Search for the cell housing the specified text and yield its (x, y) center coordinate. 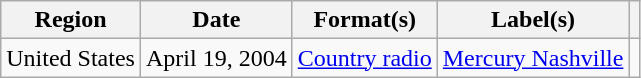
April 19, 2004 (216, 58)
Region (71, 20)
Date (216, 20)
Label(s) (533, 20)
Country radio (364, 58)
Mercury Nashville (533, 58)
United States (71, 58)
Format(s) (364, 20)
